Provide the (x, y) coordinate of the cell's center where the given text is located.  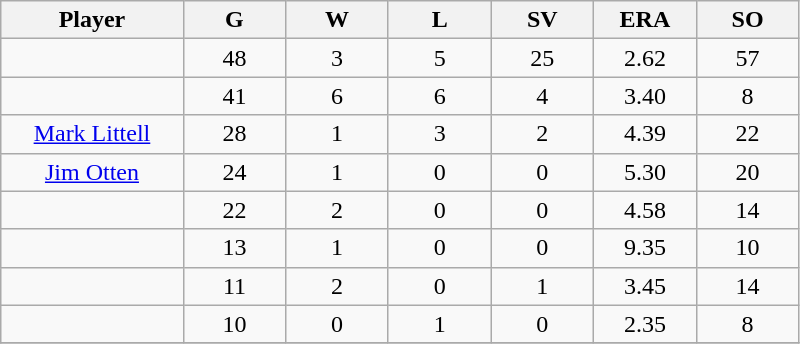
Jim Otten (92, 172)
L (440, 20)
3.45 (646, 286)
2.35 (646, 324)
ERA (646, 20)
57 (748, 58)
SO (748, 20)
48 (234, 58)
5 (440, 58)
25 (542, 58)
4.58 (646, 210)
4 (542, 96)
2.62 (646, 58)
28 (234, 134)
Mark Littell (92, 134)
9.35 (646, 248)
20 (748, 172)
13 (234, 248)
4.39 (646, 134)
5.30 (646, 172)
SV (542, 20)
11 (234, 286)
3.40 (646, 96)
41 (234, 96)
Player (92, 20)
24 (234, 172)
G (234, 20)
W (338, 20)
